Pinpoint the cell where the given text exists, returning its (x, y) midpoint coordinate. 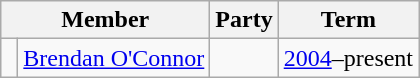
Party (244, 20)
2004–present (348, 58)
Member (106, 20)
Term (348, 20)
Brendan O'Connor (114, 58)
